Provide the (x, y) coordinate of the cell's center where the given text is located.  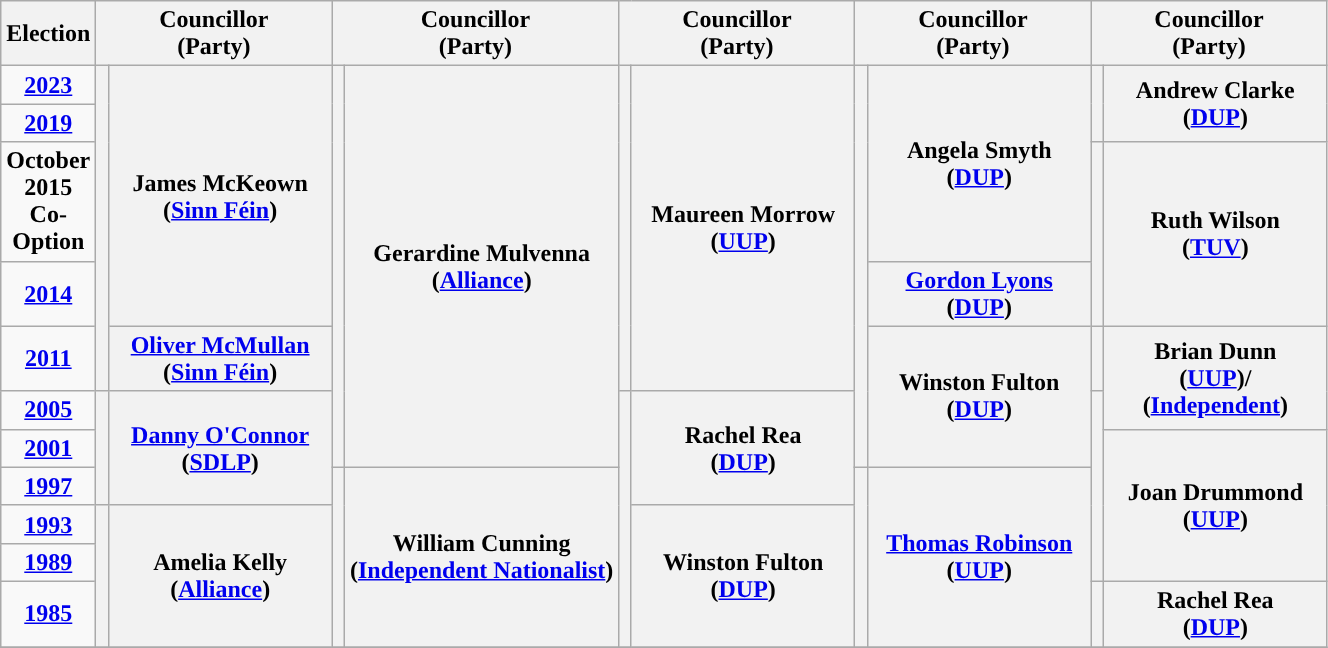
James McKeown (Sinn Féin) (220, 196)
2023 (48, 85)
Thomas Robinson (UUP) (979, 556)
1993 (48, 524)
William Cunning (Independent Nationalist) (481, 556)
2005 (48, 410)
Joan Drummond (UUP) (1216, 505)
Danny O'Connor (SDLP) (220, 448)
October 2015 Co-Option (48, 202)
1997 (48, 486)
Election (48, 34)
Maureen Morrow (UUP) (743, 228)
2001 (48, 448)
Gerardine Mulvenna (Alliance) (481, 266)
Gordon Lyons (DUP) (979, 294)
2014 (48, 294)
Angela Smyth (DUP) (979, 164)
2019 (48, 123)
Brian Dunn (UUP)/ (Independent) (1216, 378)
Andrew Clarke (DUP) (1216, 104)
Oliver McMullan (Sinn Féin) (220, 358)
Amelia Kelly (Alliance) (220, 576)
1989 (48, 562)
1985 (48, 614)
2011 (48, 358)
Ruth Wilson (TUV) (1216, 234)
